Locate the cell with the specified text and output its [X, Y] center coordinate. 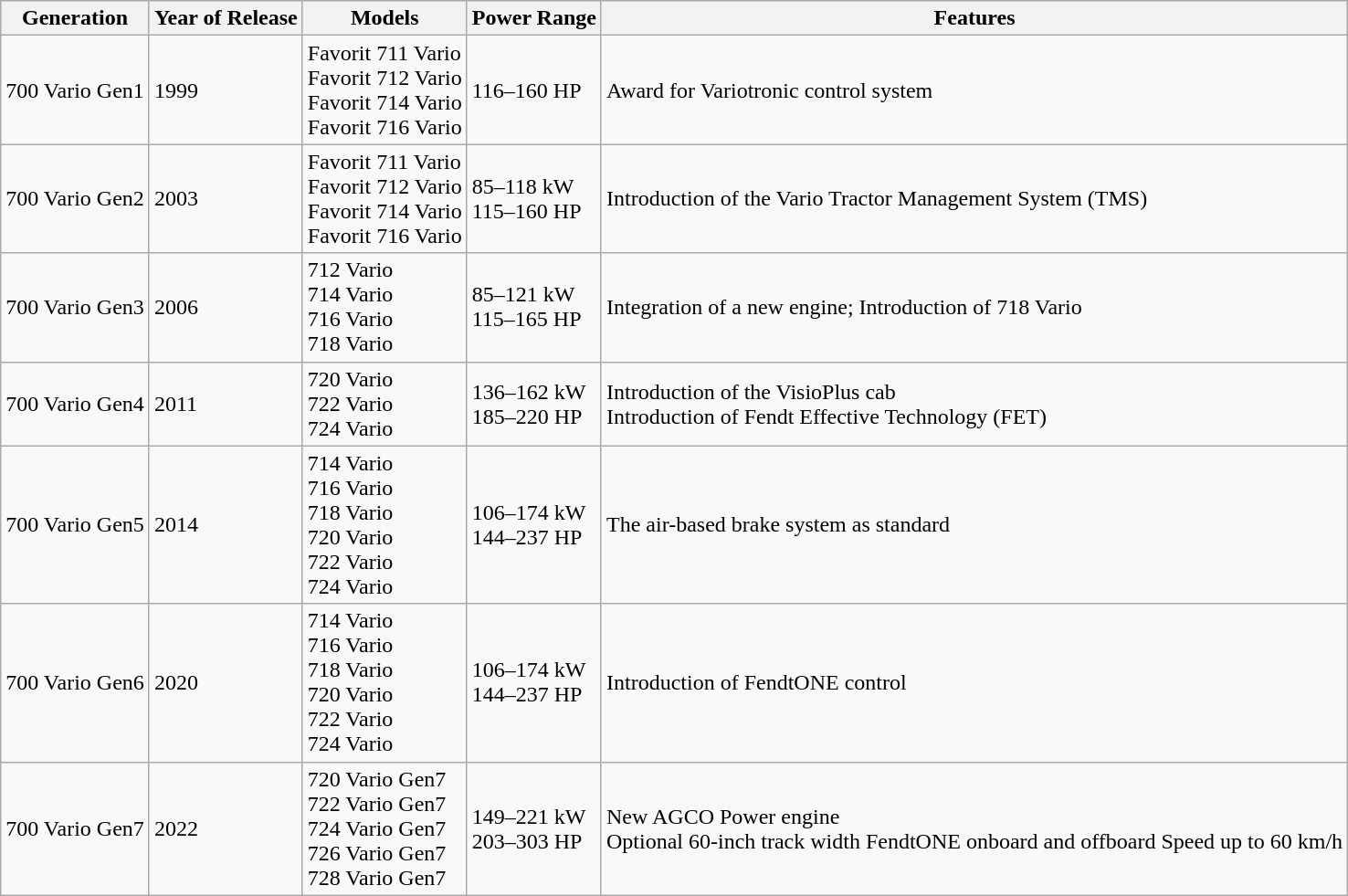
2020 [226, 683]
2006 [226, 307]
Generation [75, 18]
700 Vario Gen4 [75, 404]
Models [384, 18]
Features [974, 18]
700 Vario Gen6 [75, 683]
2014 [226, 524]
The air-based brake system as standard [974, 524]
116–160 HP [533, 90]
2022 [226, 828]
Introduction of the VisioPlus cabIntroduction of Fendt Effective Technology (FET) [974, 404]
85–118 kW115–160 HP [533, 199]
85–121 kW115–165 HP [533, 307]
720 Vario722 Vario724 Vario [384, 404]
New AGCO Power engineOptional 60-inch track width FendtONE onboard and offboard Speed up to 60 km/h [974, 828]
700 Vario Gen5 [75, 524]
Power Range [533, 18]
149–221 kW203–303 HP [533, 828]
136–162 kW185–220 HP [533, 404]
2011 [226, 404]
Year of Release [226, 18]
720 Vario Gen7722 Vario Gen7724 Vario Gen7726 Vario Gen7728 Vario Gen7 [384, 828]
Introduction of the Vario Tractor Management System (TMS) [974, 199]
700 Vario Gen3 [75, 307]
712 Vario714 Vario716 Vario718 Vario [384, 307]
Integration of a new engine; Introduction of 718 Vario [974, 307]
Award for Variotronic control system [974, 90]
1999 [226, 90]
700 Vario Gen2 [75, 199]
700 Vario Gen7 [75, 828]
2003 [226, 199]
700 Vario Gen1 [75, 90]
Introduction of FendtONE control [974, 683]
